Detect which cell encompasses the target text, then output its (x, y) center coordinate. 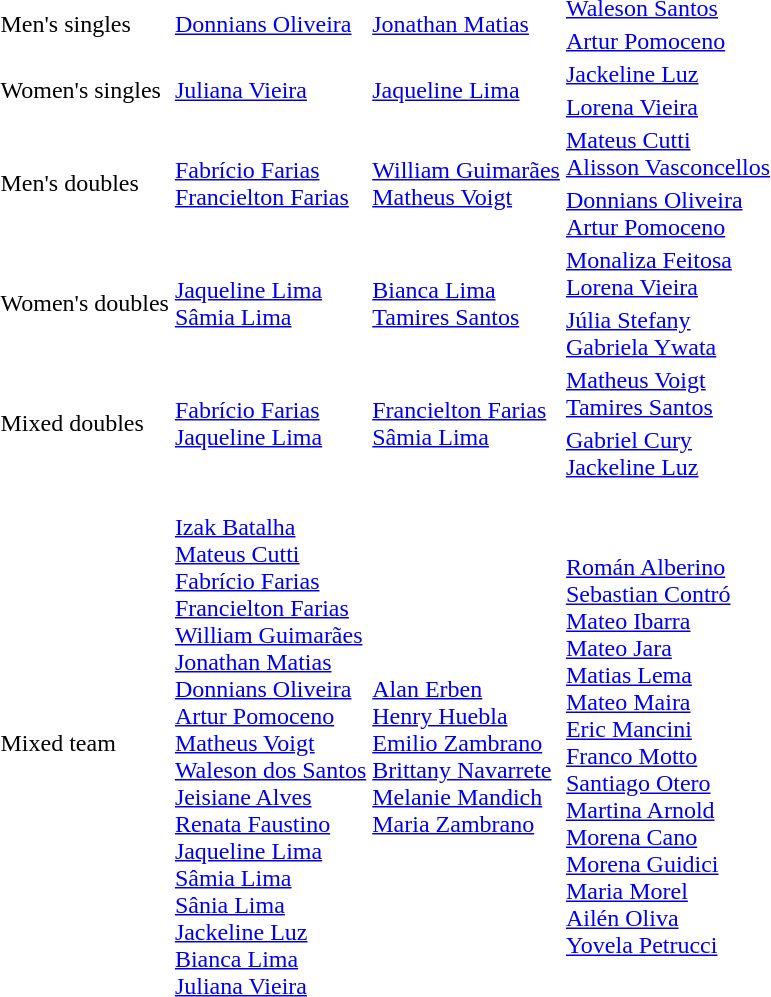
Jaqueline Lima (466, 90)
Fabrício Farias Jaqueline Lima (270, 424)
Júlia Stefany Gabriela Ywata (668, 334)
Monaliza Feitosa Lorena Vieira (668, 274)
Gabriel Cury Jackeline Luz (668, 454)
Bianca Lima Tamires Santos (466, 304)
Fabrício Farias Francielton Farias (270, 184)
Mateus Cutti Alisson Vasconcellos (668, 154)
William Guimarães Matheus Voigt (466, 184)
Lorena Vieira (668, 107)
Francielton Farias Sâmia Lima (466, 424)
Jaqueline Lima Sâmia Lima (270, 304)
Artur Pomoceno (668, 41)
Jackeline Luz (668, 74)
Matheus Voigt Tamires Santos (668, 394)
Juliana Vieira (270, 90)
Donnians Oliveira Artur Pomoceno (668, 214)
